Detect which cell encompasses the target text, then output its (X, Y) center coordinate. 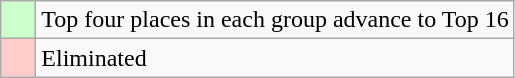
Eliminated (275, 58)
Top four places in each group advance to Top 16 (275, 20)
